Return [x, y] of the center of cell containing provided text 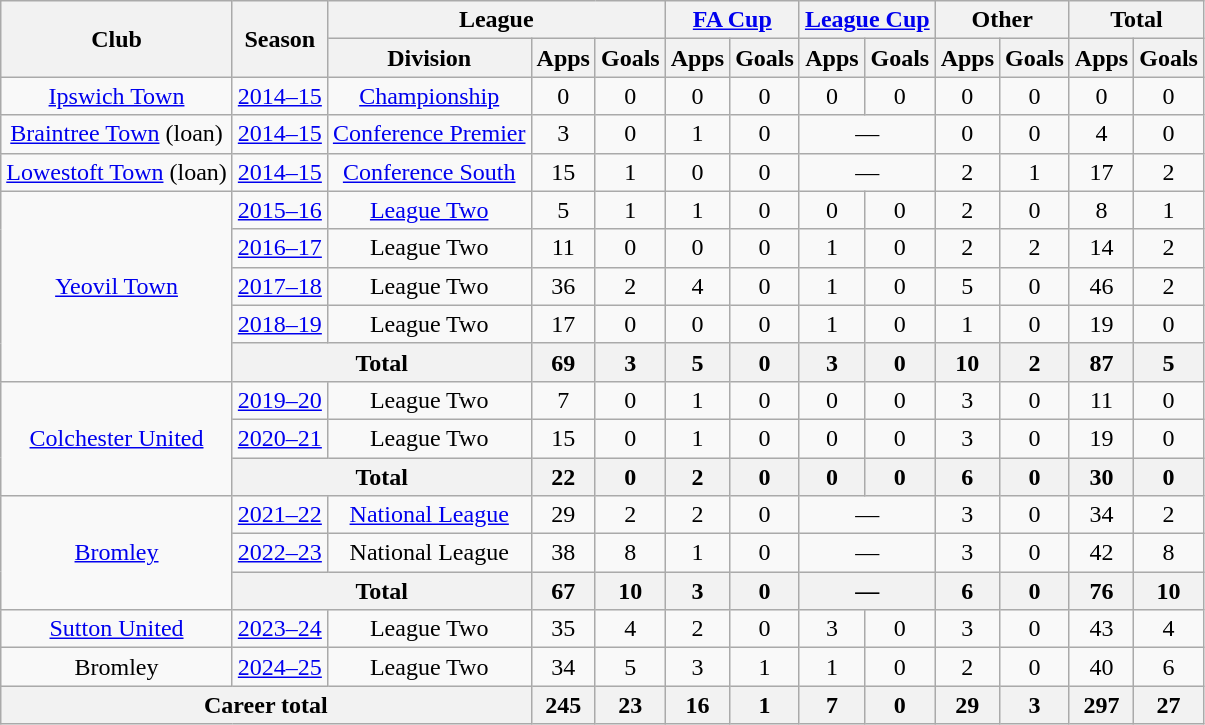
27 [1169, 705]
2017–18 [280, 286]
30 [1101, 477]
2024–25 [280, 667]
League [496, 20]
43 [1101, 629]
Career total [266, 705]
Yeovil Town [117, 286]
36 [563, 286]
2018–19 [280, 324]
87 [1101, 362]
2015–16 [280, 210]
Conference Premier [429, 134]
22 [563, 477]
67 [563, 591]
245 [563, 705]
16 [697, 705]
40 [1101, 667]
14 [1101, 248]
Braintree Town (loan) [117, 134]
League Cup [867, 20]
2019–20 [280, 400]
Championship [429, 96]
FA Cup [732, 20]
69 [563, 362]
2022–23 [280, 553]
38 [563, 553]
42 [1101, 553]
46 [1101, 286]
Season [280, 39]
Lowestoft Town (loan) [117, 172]
Ipswich Town [117, 96]
35 [563, 629]
76 [1101, 591]
2023–24 [280, 629]
Conference South [429, 172]
297 [1101, 705]
2021–22 [280, 515]
Colchester United [117, 438]
Sutton United [117, 629]
23 [630, 705]
2016–17 [280, 248]
Division [429, 58]
2020–21 [280, 438]
Club [117, 39]
Other [1002, 20]
